For the text-containing cell, return its midpoint in (X, Y) coordinate format. 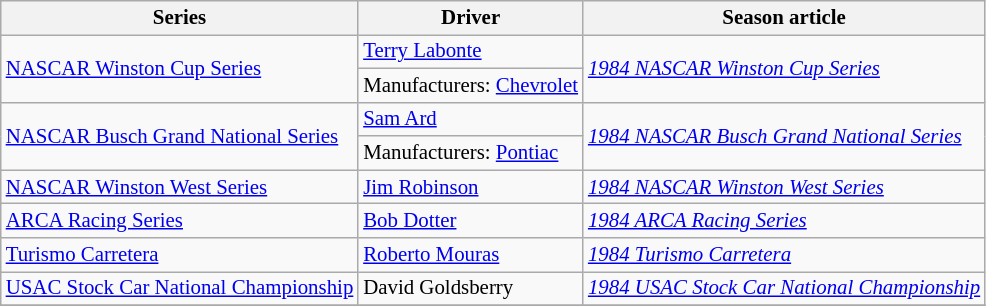
1984 NASCAR Winston West Series (784, 187)
USAC Stock Car National Championship (180, 288)
Turismo Carretera (180, 255)
NASCAR Winston West Series (180, 187)
1984 Turismo Carretera (784, 255)
Bob Dotter (470, 221)
NASCAR Winston Cup Series (180, 68)
Season article (784, 18)
Sam Ard (470, 119)
1984 USAC Stock Car National Championship (784, 288)
David Goldsberry (470, 288)
1984 NASCAR Busch Grand National Series (784, 136)
1984 ARCA Racing Series (784, 221)
Series (180, 18)
Roberto Mouras (470, 255)
Driver (470, 18)
Terry Labonte (470, 51)
ARCA Racing Series (180, 221)
Manufacturers: Chevrolet (470, 85)
1984 NASCAR Winston Cup Series (784, 68)
Manufacturers: Pontiac (470, 153)
NASCAR Busch Grand National Series (180, 136)
Jim Robinson (470, 187)
